Detect which cell encompasses the target text, then output its (x, y) center coordinate. 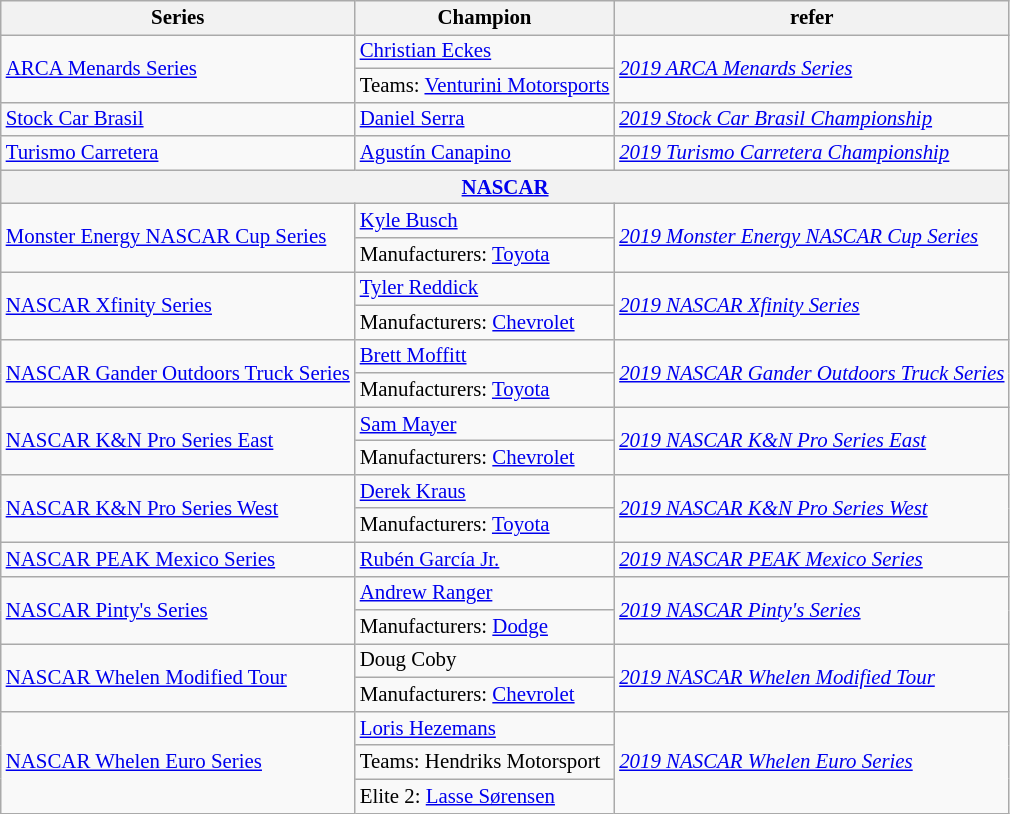
Turismo Carretera (178, 153)
NASCAR Xfinity Series (178, 305)
Tyler Reddick (484, 288)
Rubén García Jr. (484, 559)
NASCAR K&N Pro Series East (178, 441)
2019 NASCAR Xfinity Series (812, 305)
Elite 2: Lasse Sørensen (484, 796)
Andrew Ranger (484, 593)
Sam Mayer (484, 424)
2019 NASCAR Pinty's Series (812, 610)
Stock Car Brasil (178, 119)
2019 NASCAR K&N Pro Series West (812, 508)
Doug Coby (484, 661)
2019 NASCAR Whelen Euro Series (812, 762)
NASCAR Whelen Euro Series (178, 762)
Daniel Serra (484, 119)
2019 ARCA Menards Series (812, 68)
Manufacturers: Dodge (484, 627)
2019 Stock Car Brasil Championship (812, 119)
Teams: Venturini Motorsports (484, 85)
Champion (484, 18)
2019 NASCAR K&N Pro Series East (812, 441)
2019 NASCAR Gander Outdoors Truck Series (812, 373)
Monster Energy NASCAR Cup Series (178, 238)
Series (178, 18)
NASCAR K&N Pro Series West (178, 508)
Kyle Busch (484, 221)
NASCAR Gander Outdoors Truck Series (178, 373)
Agustín Canapino (484, 153)
2019 NASCAR Whelen Modified Tour (812, 678)
Brett Moffitt (484, 356)
Christian Eckes (484, 51)
Loris Hezemans (484, 728)
Teams: Hendriks Motorsport (484, 762)
Derek Kraus (484, 491)
ARCA Menards Series (178, 68)
NASCAR Pinty's Series (178, 610)
NASCAR (506, 187)
2019 NASCAR PEAK Mexico Series (812, 559)
2019 Monster Energy NASCAR Cup Series (812, 238)
NASCAR PEAK Mexico Series (178, 559)
refer (812, 18)
2019 Turismo Carretera Championship (812, 153)
NASCAR Whelen Modified Tour (178, 678)
